Pinpoint the cell where the given text exists, returning its [X, Y] midpoint coordinate. 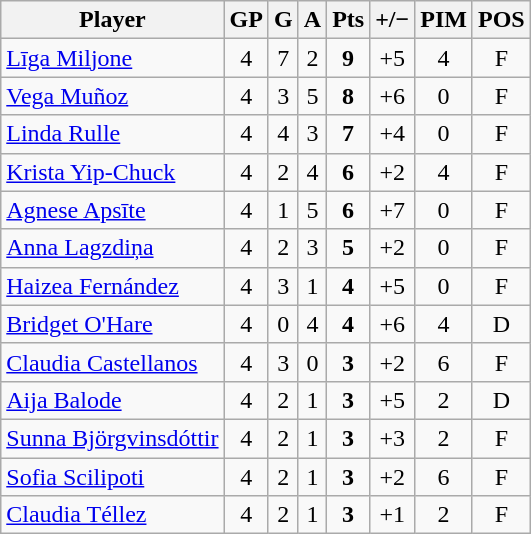
+3 [392, 438]
Sunna Björgvinsdóttir [112, 438]
+1 [392, 515]
A [312, 20]
9 [348, 58]
Anna Lagzdiņa [112, 248]
GP [246, 20]
+4 [392, 134]
Sofia Scilipoti [112, 477]
Agnese Apsīte [112, 210]
POS [501, 20]
Pts [348, 20]
Claudia Castellanos [112, 362]
G [283, 20]
Player [112, 20]
PIM [444, 20]
+/− [392, 20]
Vega Muñoz [112, 96]
8 [348, 96]
Aija Balode [112, 400]
Linda Rulle [112, 134]
Claudia Téllez [112, 515]
+7 [392, 210]
Bridget O'Hare [112, 324]
Krista Yip-Chuck [112, 172]
Haizea Fernández [112, 286]
Līga Miljone [112, 58]
